Search for the cell housing the specified text and yield its (X, Y) center coordinate. 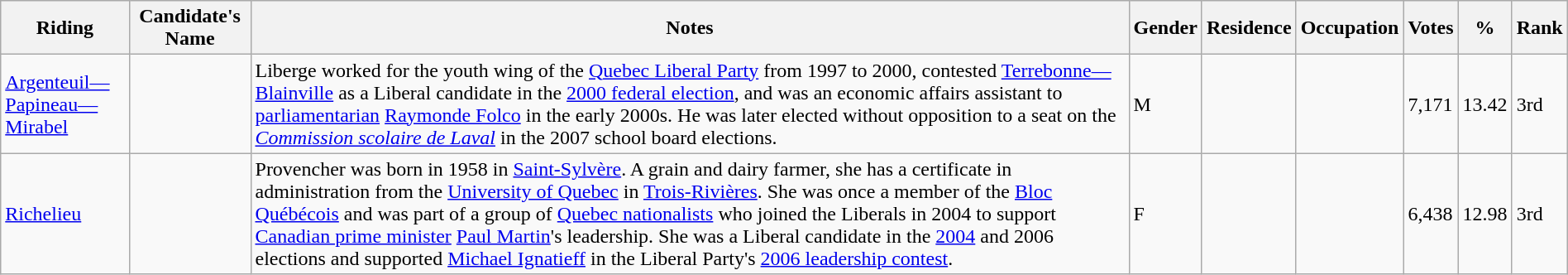
7,171 (1431, 104)
% (1485, 28)
Gender (1165, 28)
F (1165, 214)
M (1165, 104)
6,438 (1431, 214)
Occupation (1350, 28)
Notes (690, 28)
Argenteuil—Papineau—Mirabel (65, 104)
12.98 (1485, 214)
Residence (1249, 28)
Rank (1540, 28)
Candidate's Name (190, 28)
Richelieu (65, 214)
Riding (65, 28)
13.42 (1485, 104)
Votes (1431, 28)
